Detect which cell encompasses the target text, then output its (x, y) center coordinate. 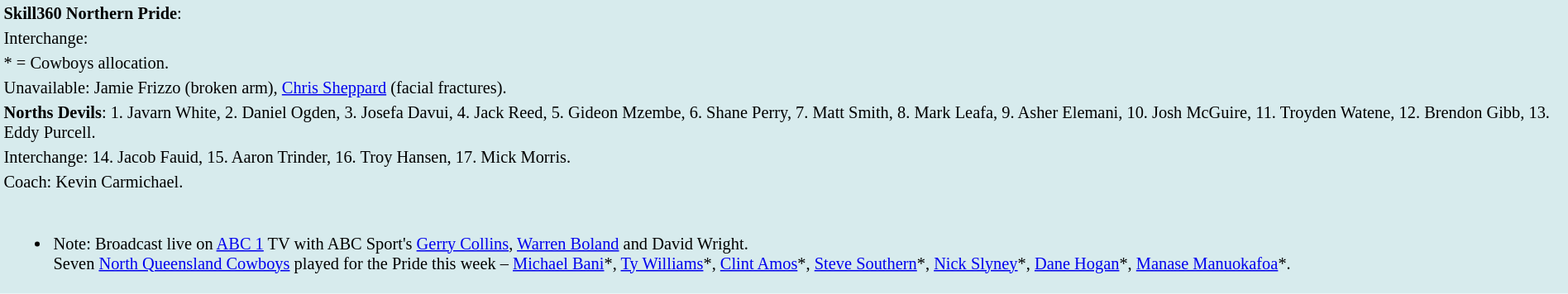
Coach: Kevin Carmichael. (784, 182)
Unavailable: Jamie Frizzo (broken arm), Chris Sheppard (facial fractures). (784, 88)
* = Cowboys allocation. (784, 63)
Interchange: 14. Jacob Fauid, 15. Aaron Trinder, 16. Troy Hansen, 17. Mick Morris. (784, 157)
Interchange: (784, 38)
Skill360 Northern Pride: (784, 13)
